Find where the given text appears and provide that cell's center as (X, Y) coordinate. 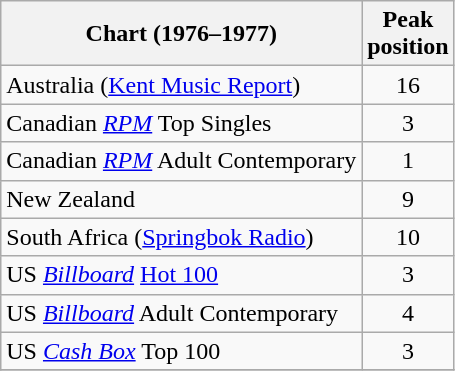
16 (408, 85)
1 (408, 161)
Peakposition (408, 34)
Canadian RPM Top Singles (182, 123)
Canadian RPM Adult Contemporary (182, 161)
Chart (1976–1977) (182, 34)
9 (408, 199)
US Cash Box Top 100 (182, 351)
New Zealand (182, 199)
South Africa (Springbok Radio) (182, 237)
10 (408, 237)
US Billboard Hot 100 (182, 275)
US Billboard Adult Contemporary (182, 313)
Australia (Kent Music Report) (182, 85)
4 (408, 313)
